Return the [X, Y] coordinate for the center point of the cell that contains the specified text.  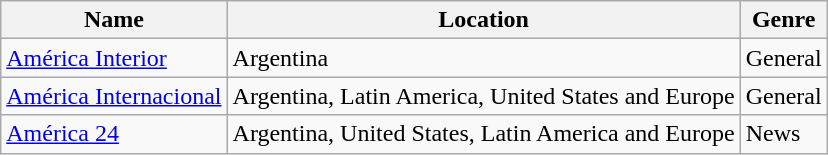
América Interior [114, 58]
América Internacional [114, 96]
América 24 [114, 134]
Argentina, Latin America, United States and Europe [484, 96]
Argentina [484, 58]
Name [114, 20]
Genre [784, 20]
Location [484, 20]
News [784, 134]
Argentina, United States, Latin America and Europe [484, 134]
